Return [x, y] of the center of cell containing provided text 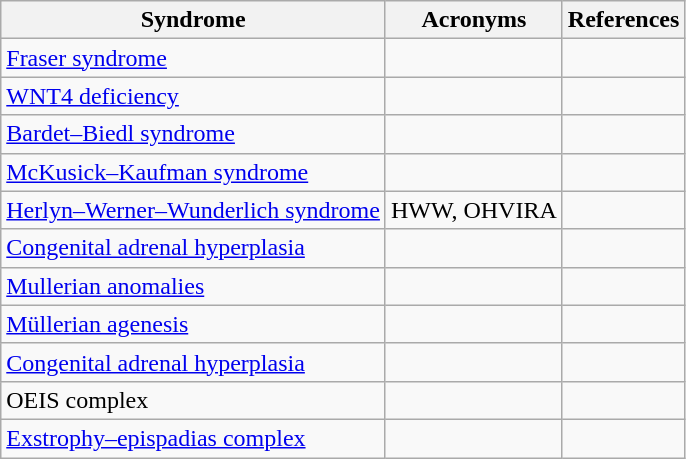
References [624, 20]
McKusick–Kaufman syndrome [194, 172]
Herlyn–Werner–Wunderlich syndrome [194, 210]
Exstrophy–epispadias complex [194, 438]
Bardet–Biedl syndrome [194, 134]
OEIS complex [194, 400]
Syndrome [194, 20]
Mullerian anomalies [194, 286]
Acronyms [474, 20]
HWW, OHVIRA [474, 210]
Müllerian agenesis [194, 324]
Fraser syndrome [194, 58]
WNT4 deficiency [194, 96]
